Determine the [X, Y] coordinate at the center of the cell enclosing the given text.  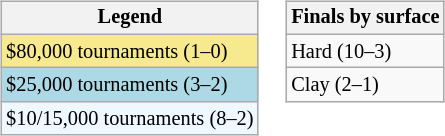
Hard (10–3) [365, 51]
$80,000 tournaments (1–0) [130, 51]
Finals by surface [365, 18]
$25,000 tournaments (3–2) [130, 85]
$10/15,000 tournaments (8–2) [130, 119]
Clay (2–1) [365, 85]
Legend [130, 18]
